Find where the given text appears and provide that cell's center as [x, y] coordinate. 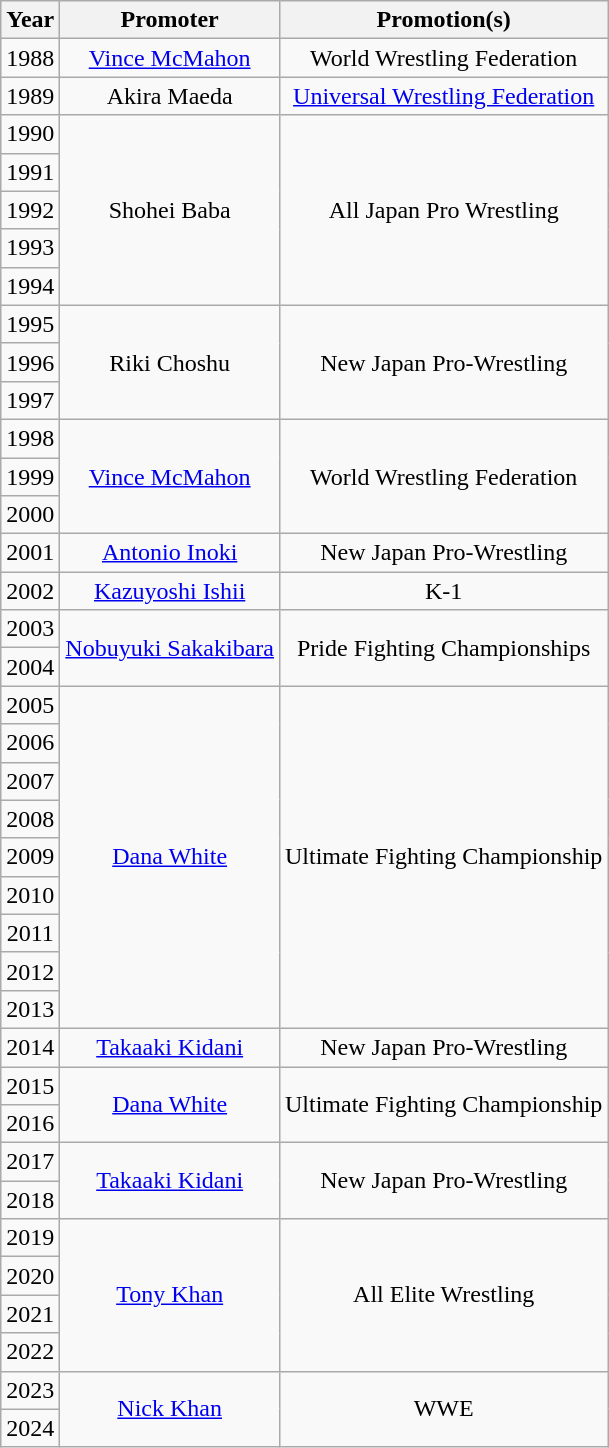
Promoter [170, 20]
1996 [30, 362]
2023 [30, 1390]
1995 [30, 324]
Nick Khan [170, 1409]
Antonio Inoki [170, 553]
2002 [30, 591]
Promotion(s) [443, 20]
1989 [30, 96]
2018 [30, 1200]
2016 [30, 1124]
2011 [30, 933]
2024 [30, 1428]
1991 [30, 172]
2007 [30, 781]
2000 [30, 515]
Nobuyuki Sakakibara [170, 648]
1992 [30, 210]
K-1 [443, 591]
2009 [30, 857]
2020 [30, 1276]
2012 [30, 971]
Shohei Baba [170, 210]
2019 [30, 1238]
Year [30, 20]
All Japan Pro Wrestling [443, 210]
Riki Choshu [170, 362]
1990 [30, 134]
1999 [30, 477]
Tony Khan [170, 1295]
2022 [30, 1352]
WWE [443, 1409]
2001 [30, 553]
2005 [30, 705]
2004 [30, 667]
1994 [30, 286]
1997 [30, 400]
2006 [30, 743]
All Elite Wrestling [443, 1295]
2003 [30, 629]
2015 [30, 1085]
2014 [30, 1047]
2010 [30, 895]
2013 [30, 1009]
2008 [30, 819]
2017 [30, 1162]
2021 [30, 1314]
1998 [30, 438]
Pride Fighting Championships [443, 648]
1988 [30, 58]
Akira Maeda [170, 96]
Universal Wrestling Federation [443, 96]
1993 [30, 248]
Kazuyoshi Ishii [170, 591]
